From the cell containing the given text, extract its center point as [X, Y] coordinate. 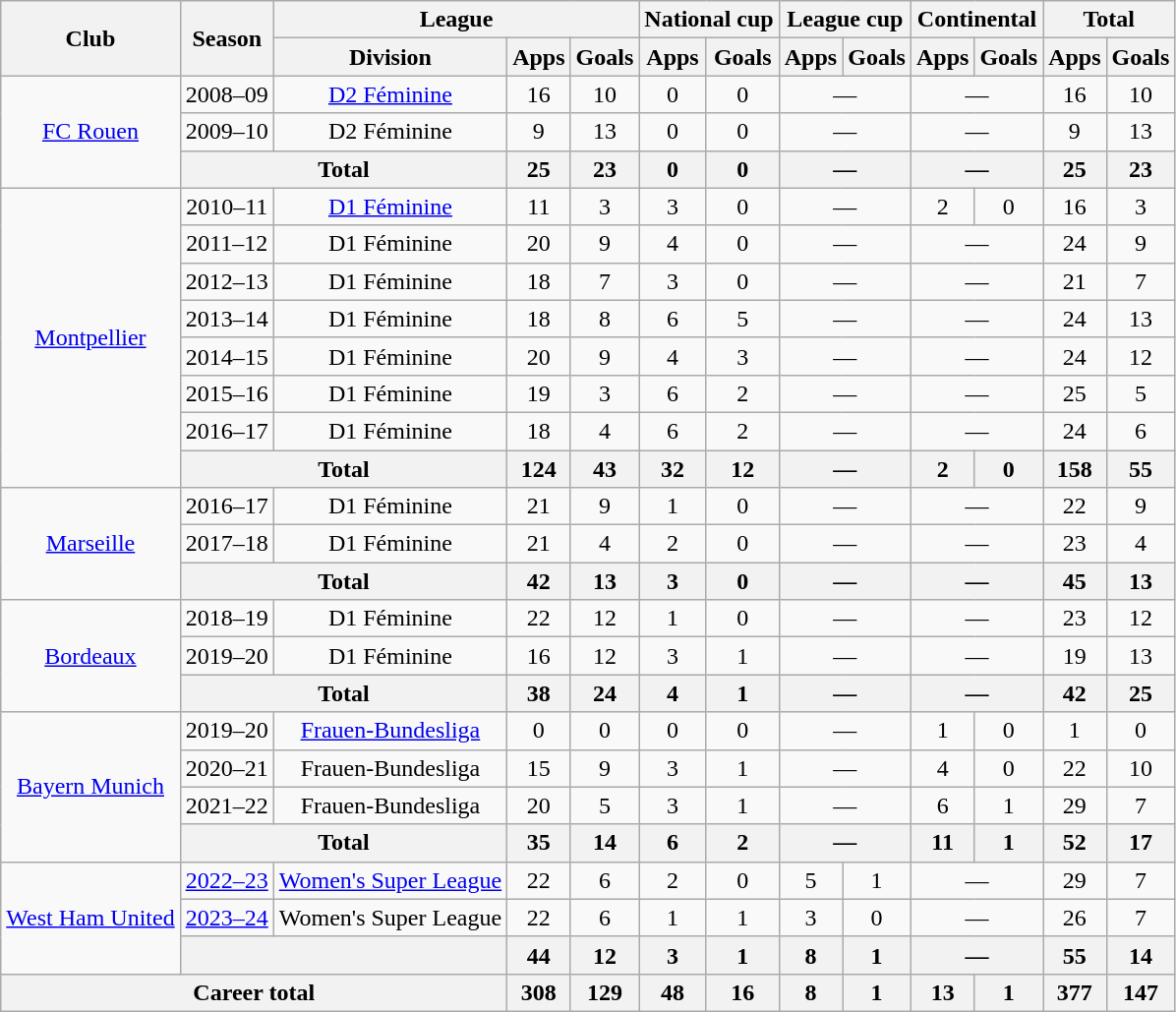
15 [539, 768]
2018–19 [226, 619]
Club [90, 38]
45 [1075, 581]
League [456, 20]
2012–13 [226, 281]
2008–09 [226, 94]
Career total [254, 992]
2010–11 [226, 207]
Bayern Munich [90, 787]
26 [1075, 918]
2013–14 [226, 319]
National cup [709, 20]
48 [673, 992]
43 [605, 469]
2021–22 [226, 805]
129 [605, 992]
2022–23 [226, 880]
2015–16 [226, 393]
Bordeaux [90, 656]
158 [1075, 469]
Continental [976, 20]
Season [226, 38]
2023–24 [226, 918]
147 [1141, 992]
2014–15 [226, 356]
Division [389, 57]
44 [539, 955]
2009–10 [226, 132]
308 [539, 992]
38 [539, 693]
2017–18 [226, 544]
52 [1075, 843]
17 [1141, 843]
Marseille [90, 544]
Montpellier [90, 337]
32 [673, 469]
35 [539, 843]
League cup [845, 20]
2020–21 [226, 768]
377 [1075, 992]
FC Rouen [90, 132]
124 [539, 469]
2011–12 [226, 244]
West Ham United [90, 918]
